Provide the (X, Y) coordinate of the cell's center where the given text is located.  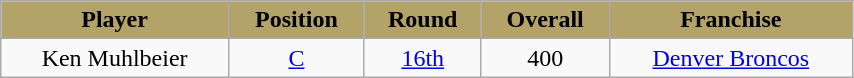
Round (422, 20)
Overall (545, 20)
Denver Broncos (730, 58)
16th (422, 58)
Ken Muhlbeier (115, 58)
Player (115, 20)
C (296, 58)
Franchise (730, 20)
Position (296, 20)
400 (545, 58)
